Find where the given text appears and provide that cell's center as [X, Y] coordinate. 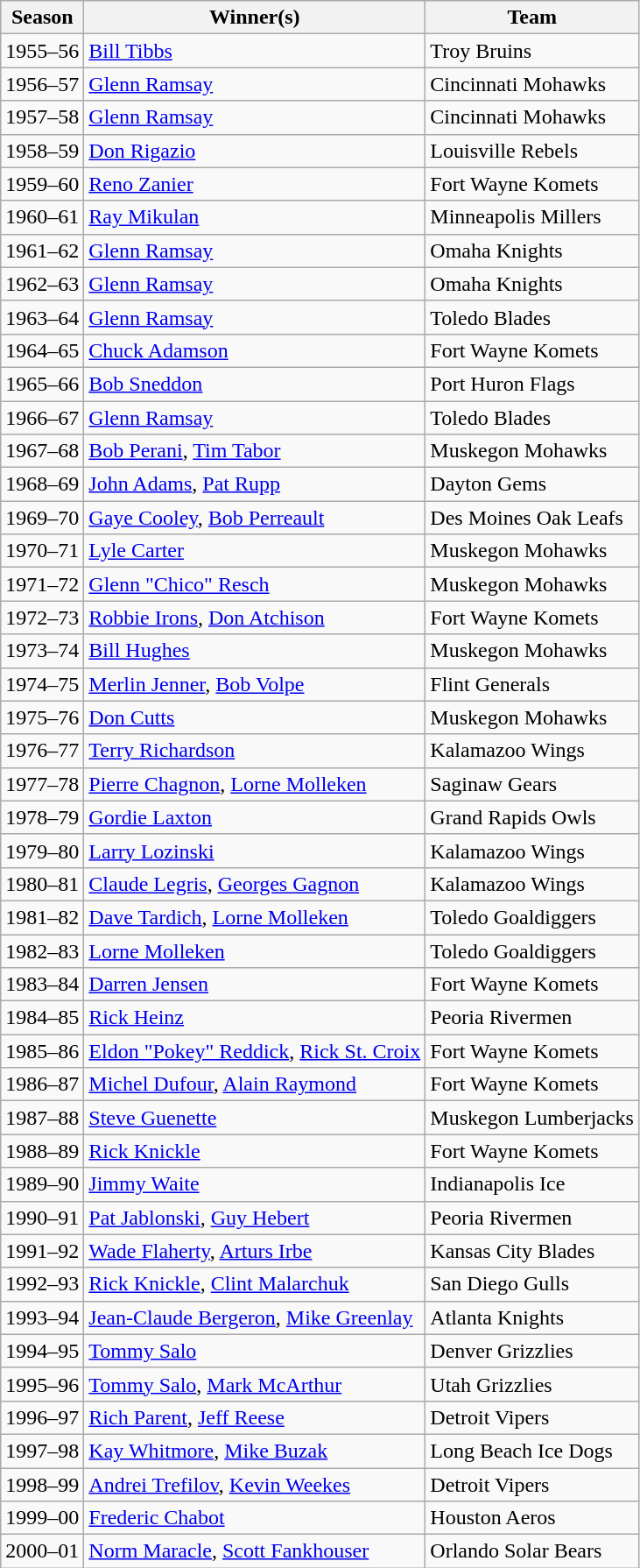
Larry Lozinski [255, 851]
1988–89 [42, 1151]
1972–73 [42, 618]
Des Moines Oak Leafs [532, 518]
1990–91 [42, 1218]
Eldon "Pokey" Reddick, Rick St. Croix [255, 1051]
1957–58 [42, 117]
Rick Knickle [255, 1151]
Lorne Molleken [255, 950]
Gordie Laxton [255, 817]
1986–87 [42, 1084]
Tommy Salo [255, 1351]
Flint Generals [532, 684]
1969–70 [42, 518]
Troy Bruins [532, 51]
1991–92 [42, 1251]
1966–67 [42, 418]
1975–76 [42, 717]
Indianapolis Ice [532, 1184]
1973–74 [42, 651]
1987–88 [42, 1118]
1979–80 [42, 851]
Rick Heinz [255, 1018]
Steve Guenette [255, 1118]
Jimmy Waite [255, 1184]
Atlanta Knights [532, 1317]
1994–95 [42, 1351]
Rich Parent, Jeff Reese [255, 1417]
Utah Grizzlies [532, 1384]
Merlin Jenner, Bob Volpe [255, 684]
1982–83 [42, 950]
1970–71 [42, 551]
1985–86 [42, 1051]
1977–78 [42, 784]
Andrei Trefilov, Kevin Weekes [255, 1485]
Bill Tibbs [255, 51]
1965–66 [42, 384]
1960–61 [42, 217]
1989–90 [42, 1184]
1956–57 [42, 84]
1983–84 [42, 985]
Don Cutts [255, 717]
Wade Flaherty, Arturs Irbe [255, 1251]
Claude Legris, Georges Gagnon [255, 884]
Minneapolis Millers [532, 217]
1978–79 [42, 817]
1995–96 [42, 1384]
1993–94 [42, 1317]
Tommy Salo, Mark McArthur [255, 1384]
1992–93 [42, 1284]
Darren Jensen [255, 985]
Robbie Irons, Don Atchison [255, 618]
1961–62 [42, 251]
San Diego Gulls [532, 1284]
1955–56 [42, 51]
1981–82 [42, 917]
Norm Maracle, Scott Fankhouser [255, 1551]
Ray Mikulan [255, 217]
Bill Hughes [255, 651]
1974–75 [42, 684]
Lyle Carter [255, 551]
Winner(s) [255, 18]
Reno Zanier [255, 184]
1959–60 [42, 184]
Denver Grizzlies [532, 1351]
1968–69 [42, 484]
Louisville Rebels [532, 151]
Bob Sneddon [255, 384]
1997–98 [42, 1451]
1963–64 [42, 317]
Dave Tardich, Lorne Molleken [255, 917]
Team [532, 18]
Bob Perani, Tim Tabor [255, 451]
1996–97 [42, 1417]
Don Rigazio [255, 151]
1976–77 [42, 751]
John Adams, Pat Rupp [255, 484]
Muskegon Lumberjacks [532, 1118]
Season [42, 18]
Rick Knickle, Clint Malarchuk [255, 1284]
1964–65 [42, 350]
Jean-Claude Bergeron, Mike Greenlay [255, 1317]
Michel Dufour, Alain Raymond [255, 1084]
1980–81 [42, 884]
Grand Rapids Owls [532, 817]
1967–68 [42, 451]
1984–85 [42, 1018]
Saginaw Gears [532, 784]
Houston Aeros [532, 1518]
Dayton Gems [532, 484]
2000–01 [42, 1551]
Frederic Chabot [255, 1518]
Pat Jablonski, Guy Hebert [255, 1218]
Orlando Solar Bears [532, 1551]
Gaye Cooley, Bob Perreault [255, 518]
1962–63 [42, 284]
1998–99 [42, 1485]
Long Beach Ice Dogs [532, 1451]
1958–59 [42, 151]
Terry Richardson [255, 751]
Glenn "Chico" Resch [255, 584]
Kay Whitmore, Mike Buzak [255, 1451]
Chuck Adamson [255, 350]
Pierre Chagnon, Lorne Molleken [255, 784]
Kansas City Blades [532, 1251]
1971–72 [42, 584]
Port Huron Flags [532, 384]
1999–00 [42, 1518]
